Determine the (x, y) coordinate at the center of the cell enclosing the given text.  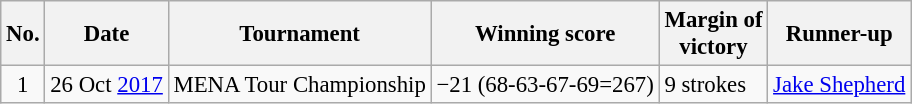
Margin ofvictory (714, 34)
MENA Tour Championship (300, 85)
Date (106, 34)
9 strokes (714, 85)
1 (23, 85)
−21 (68-63-67-69=267) (545, 85)
Tournament (300, 34)
Runner-up (840, 34)
No. (23, 34)
Winning score (545, 34)
Jake Shepherd (840, 85)
26 Oct 2017 (106, 85)
